Scan for the cell matching the given text and deliver its (x, y) coordinate at center. 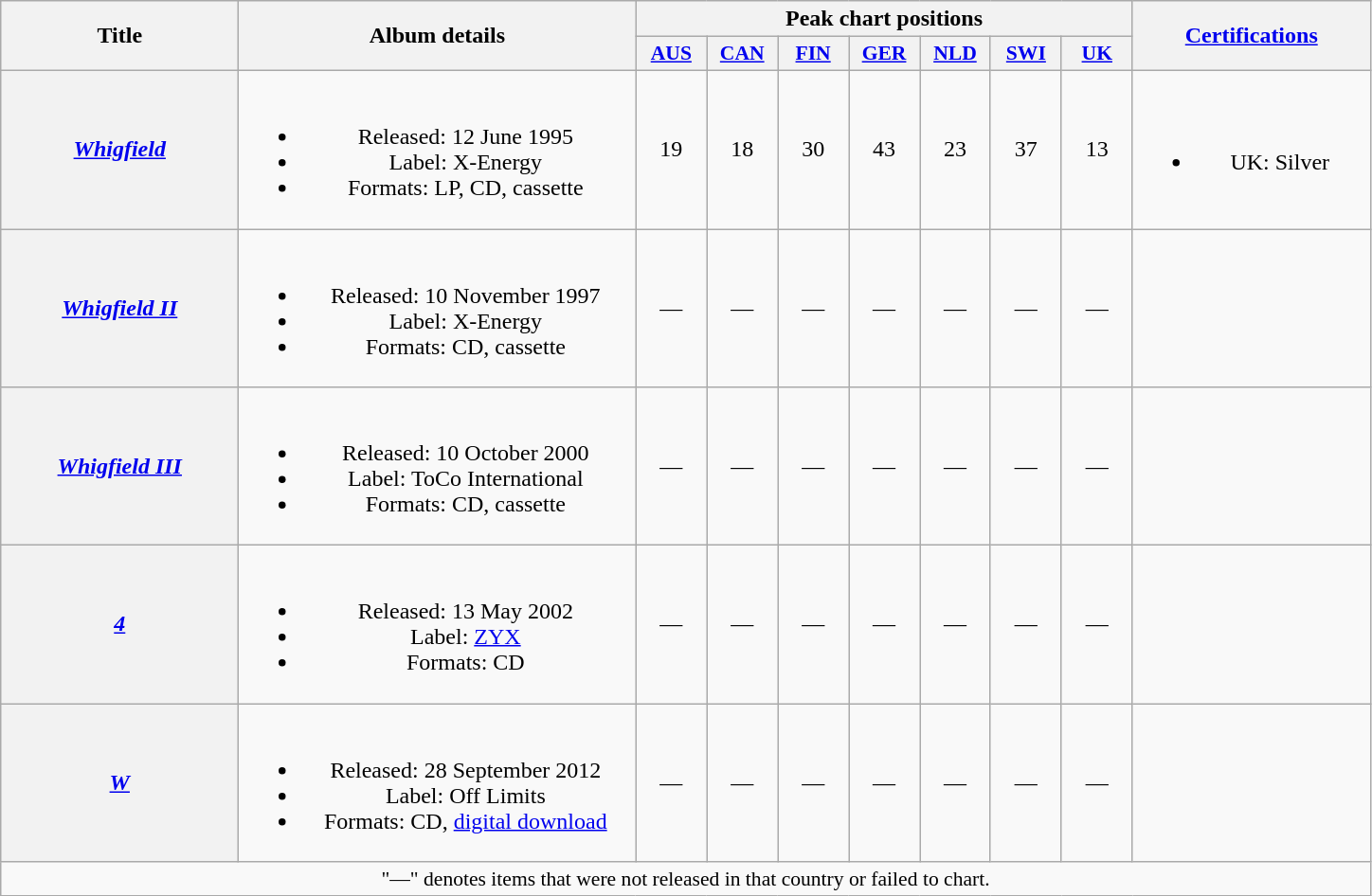
UK (1097, 54)
FIN (813, 54)
CAN (743, 54)
43 (885, 150)
GER (885, 54)
Whigfield III (119, 466)
4 (119, 625)
AUS (671, 54)
Released: 10 November 1997Label: X-EnergyFormats: CD, cassette (438, 309)
SWI (1025, 54)
Certifications (1251, 36)
37 (1025, 150)
Released: 28 September 2012Label: Off LimitsFormats: CD, digital download (438, 782)
30 (813, 150)
19 (671, 150)
Whigfield II (119, 309)
Released: 12 June 1995Label: X-EnergyFormats: LP, CD, cassette (438, 150)
Released: 13 May 2002Label: ZYXFormats: CD (438, 625)
UK: Silver (1251, 150)
W (119, 782)
Title (119, 36)
Peak chart positions (884, 19)
Album details (438, 36)
Released: 10 October 2000Label: ToCo InternationalFormats: CD, cassette (438, 466)
"—" denotes items that were not released in that country or failed to chart. (686, 879)
23 (955, 150)
18 (743, 150)
13 (1097, 150)
Whigfield (119, 150)
NLD (955, 54)
